Detect which cell encompasses the target text, then output its [x, y] center coordinate. 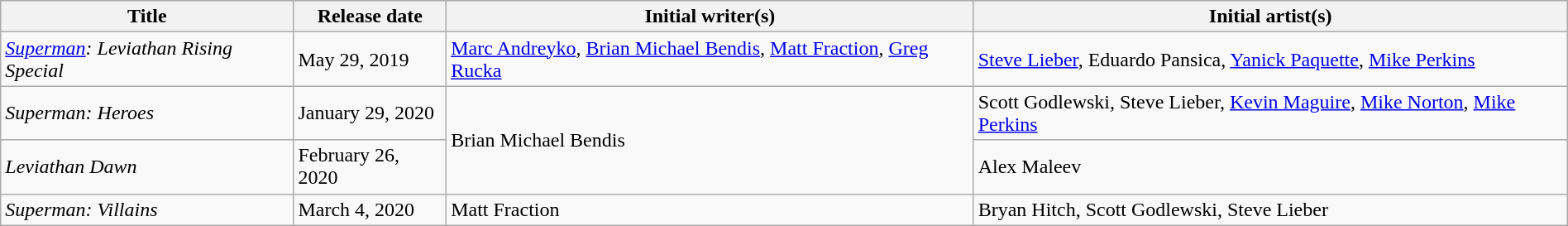
May 29, 2019 [370, 60]
Bryan Hitch, Scott Godlewski, Steve Lieber [1270, 209]
Alex Maleev [1270, 167]
Initial artist(s) [1270, 17]
Superman: Leviathan Rising Special [147, 60]
Brian Michael Bendis [710, 140]
Leviathan Dawn [147, 167]
Marc Andreyko, Brian Michael Bendis, Matt Fraction, Greg Rucka [710, 60]
January 29, 2020 [370, 113]
Steve Lieber, Eduardo Pansica, Yanick Paquette, Mike Perkins [1270, 60]
Initial writer(s) [710, 17]
March 4, 2020 [370, 209]
Matt Fraction [710, 209]
Superman: Heroes [147, 113]
Scott Godlewski, Steve Lieber, Kevin Maguire, Mike Norton, Mike Perkins [1270, 113]
Superman: Villains [147, 209]
February 26, 2020 [370, 167]
Release date [370, 17]
Title [147, 17]
